Provide the (X, Y) coordinate of the cell's center where the given text is located.  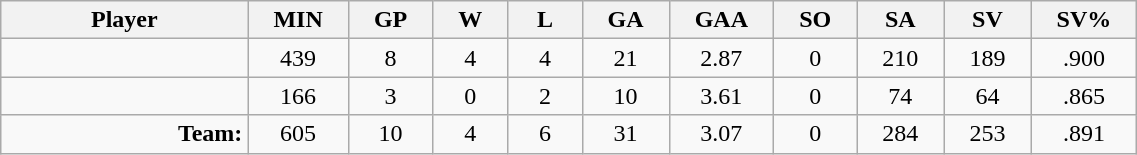
605 (298, 134)
Player (124, 20)
SV (988, 20)
SV% (1084, 20)
166 (298, 96)
2 (545, 96)
GAA (721, 20)
GA (626, 20)
21 (626, 58)
3 (390, 96)
.865 (1084, 96)
210 (900, 58)
64 (988, 96)
31 (626, 134)
189 (988, 58)
6 (545, 134)
439 (298, 58)
74 (900, 96)
.891 (1084, 134)
SA (900, 20)
Team: (124, 134)
284 (900, 134)
3.07 (721, 134)
8 (390, 58)
.900 (1084, 58)
2.87 (721, 58)
L (545, 20)
W (470, 20)
GP (390, 20)
MIN (298, 20)
253 (988, 134)
SO (816, 20)
3.61 (721, 96)
